Return (X, Y) of the center of cell containing provided text 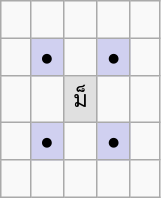
ม็ (80, 100)
